Determine the [x, y] coordinate at the center of the cell enclosing the given text.  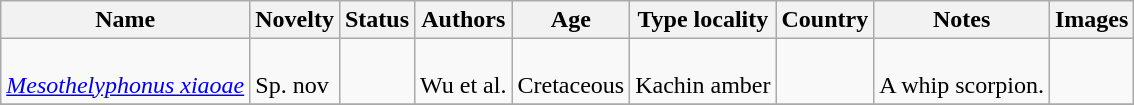
Mesothelyphonus xiaoae [126, 72]
Cretaceous [571, 72]
Authors [464, 20]
Name [126, 20]
Country [825, 20]
Novelty [295, 20]
A whip scorpion. [962, 72]
Sp. nov [295, 72]
Age [571, 20]
Status [376, 20]
Wu et al. [464, 72]
Kachin amber [703, 72]
Notes [962, 20]
Type locality [703, 20]
Images [1091, 20]
